Search for the cell housing the specified text and yield its (x, y) center coordinate. 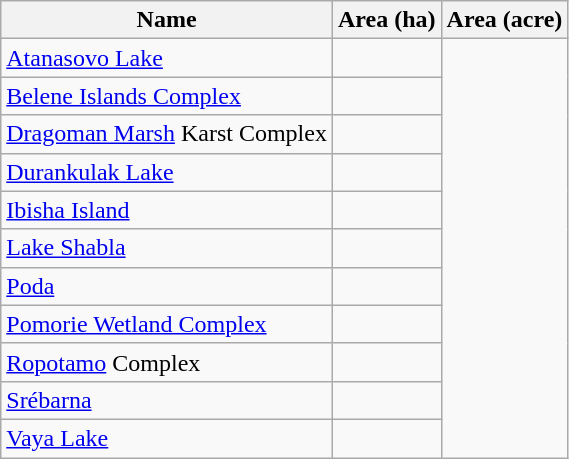
Lake Shabla (167, 248)
Poda (167, 286)
Pomorie Wetland Complex (167, 324)
Atanasovo Lake (167, 58)
Vaya Lake (167, 438)
Area (acre) (504, 20)
Ibisha Island (167, 210)
Dragoman Marsh Karst Complex (167, 134)
Srébarna (167, 400)
Durankulak Lake (167, 172)
Area (ha) (386, 20)
Name (167, 20)
Belene Islands Complex (167, 96)
Ropotamo Complex (167, 362)
